Extract the (x, y) coordinate from the center of the cell holding the provided text.  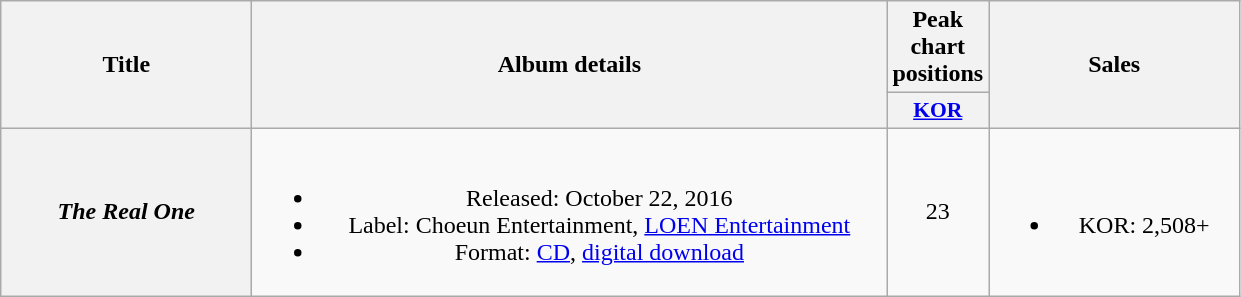
23 (938, 212)
The Real One (126, 212)
Title (126, 65)
Sales (1114, 65)
KOR (938, 111)
Released: October 22, 2016Label: Choeun Entertainment, LOEN EntertainmentFormat: CD, digital download (570, 212)
Peakchartpositions (938, 47)
KOR: 2,508+ (1114, 212)
Album details (570, 65)
